Extract the (X, Y) coordinate from the center of the cell holding the provided text.  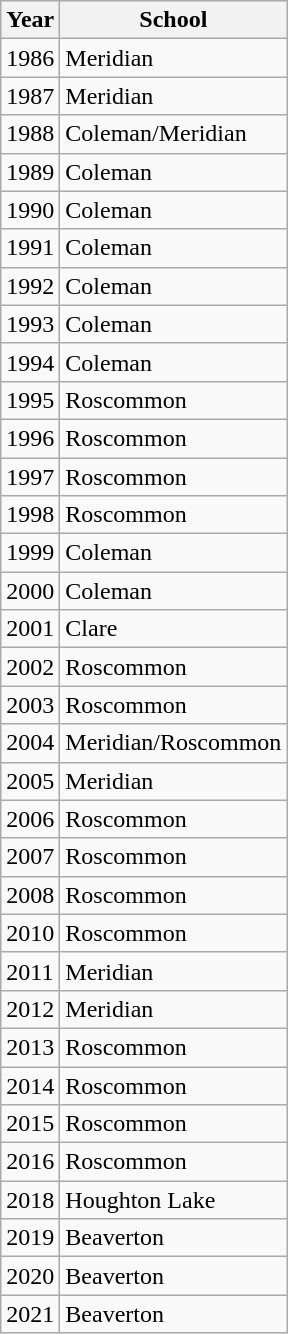
1994 (30, 362)
1999 (30, 553)
School (174, 20)
2002 (30, 667)
Clare (174, 629)
2001 (30, 629)
Houghton Lake (174, 1200)
Coleman/Meridian (174, 134)
1988 (30, 134)
2015 (30, 1124)
2006 (30, 819)
2003 (30, 705)
2000 (30, 591)
1992 (30, 286)
1986 (30, 58)
2007 (30, 857)
2012 (30, 1009)
2011 (30, 971)
Year (30, 20)
Meridian/Roscommon (174, 743)
2016 (30, 1162)
1990 (30, 210)
2019 (30, 1238)
1997 (30, 477)
2014 (30, 1085)
1987 (30, 96)
2004 (30, 743)
2005 (30, 781)
1998 (30, 515)
2020 (30, 1276)
2018 (30, 1200)
2010 (30, 933)
1996 (30, 438)
1995 (30, 400)
1989 (30, 172)
2013 (30, 1047)
1991 (30, 248)
1993 (30, 324)
2008 (30, 895)
2021 (30, 1314)
